Determine the [X, Y] coordinate at the center of the cell enclosing the given text.  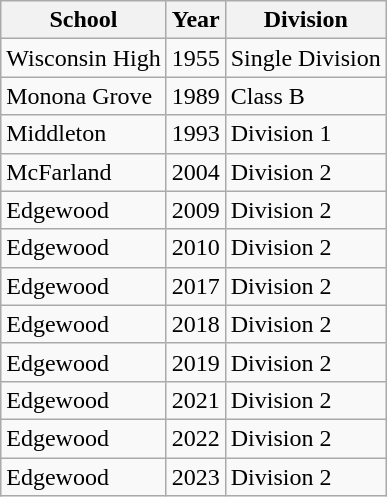
1989 [196, 96]
School [84, 20]
Single Division [306, 58]
Middleton [84, 134]
Year [196, 20]
Division [306, 20]
Class B [306, 96]
2010 [196, 248]
1955 [196, 58]
2017 [196, 286]
2023 [196, 477]
2004 [196, 172]
Wisconsin High [84, 58]
2018 [196, 324]
Monona Grove [84, 96]
2009 [196, 210]
Division 1 [306, 134]
2021 [196, 400]
2019 [196, 362]
2022 [196, 438]
McFarland [84, 172]
1993 [196, 134]
